Return the (X, Y) coordinate for the center point of the cell that contains the specified text.  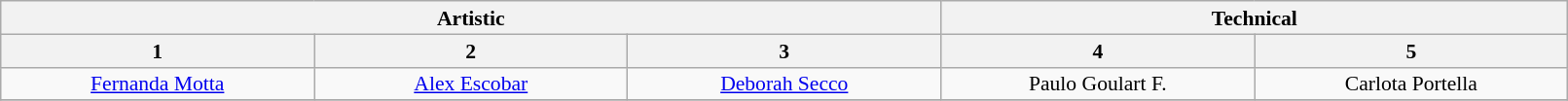
1 (158, 50)
Artistic (471, 17)
Technical (1255, 17)
3 (784, 50)
4 (1098, 50)
2 (471, 50)
5 (1411, 50)
Carlota Portella (1411, 84)
Alex Escobar (471, 84)
Fernanda Motta (158, 84)
Paulo Goulart F. (1098, 84)
Deborah Secco (784, 84)
